Provide the [x, y] coordinate of the cell's center where the given text is located.  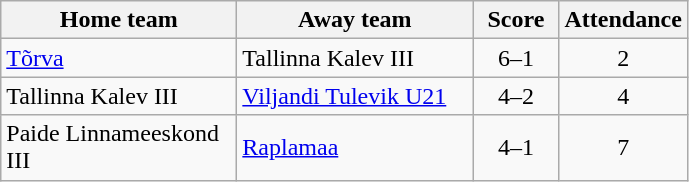
7 [623, 148]
Tõrva [119, 58]
Home team [119, 20]
4–1 [516, 148]
Attendance [623, 20]
4–2 [516, 96]
Paide Linnameeskond III [119, 148]
Score [516, 20]
Viljandi Tulevik U21 [355, 96]
4 [623, 96]
Raplamaa [355, 148]
2 [623, 58]
6–1 [516, 58]
Away team [355, 20]
